Locate the cell with the specified text and output its (x, y) center coordinate. 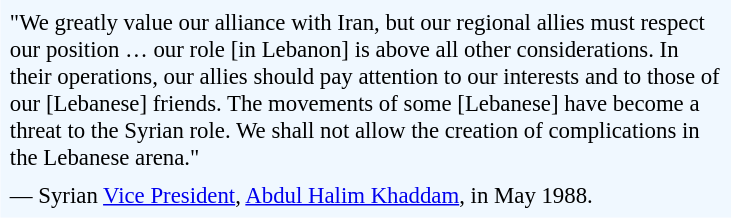
— Syrian Vice President, Abdul Halim Khaddam, in May 1988. (366, 195)
